Extract the [x, y] coordinate from the center of the cell holding the provided text.  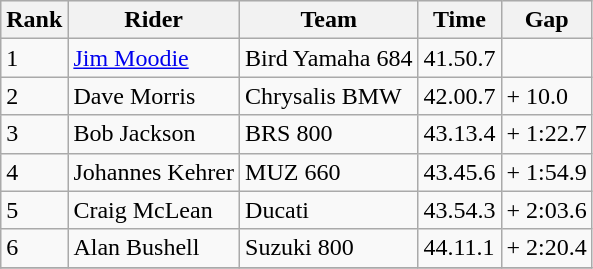
Dave Morris [154, 96]
43.13.4 [460, 134]
43.45.6 [460, 172]
Craig McLean [154, 210]
+ 2:20.4 [546, 248]
+ 2:03.6 [546, 210]
44.11.1 [460, 248]
Time [460, 20]
MUZ 660 [329, 172]
+ 1:54.9 [546, 172]
5 [34, 210]
Gap [546, 20]
6 [34, 248]
Chrysalis BMW [329, 96]
Rider [154, 20]
Jim Moodie [154, 58]
3 [34, 134]
43.54.3 [460, 210]
4 [34, 172]
Ducati [329, 210]
+ 10.0 [546, 96]
Bob Jackson [154, 134]
Rank [34, 20]
1 [34, 58]
Team [329, 20]
Suzuki 800 [329, 248]
Alan Bushell [154, 248]
2 [34, 96]
41.50.7 [460, 58]
BRS 800 [329, 134]
Johannes Kehrer [154, 172]
42.00.7 [460, 96]
+ 1:22.7 [546, 134]
Bird Yamaha 684 [329, 58]
